Provide the [X, Y] coordinate of the cell's center where the given text is located.  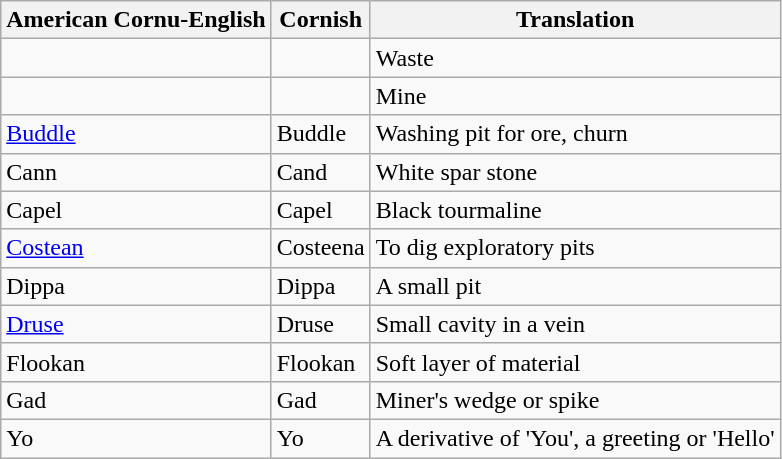
Costeena [320, 248]
Costean [136, 248]
Black tourmaline [575, 210]
White spar stone [575, 172]
American Cornu-English [136, 20]
To dig exploratory pits [575, 248]
Mine [575, 96]
Soft layer of material [575, 362]
A derivative of 'You', a greeting or 'Hello' [575, 438]
Cann [136, 172]
Cand [320, 172]
A small pit [575, 286]
Small cavity in a vein [575, 324]
Waste [575, 58]
Translation [575, 20]
Miner's wedge or spike [575, 400]
Washing pit for ore, churn [575, 134]
Cornish [320, 20]
